Scan for the cell matching the given text and deliver its [X, Y] coordinate at center. 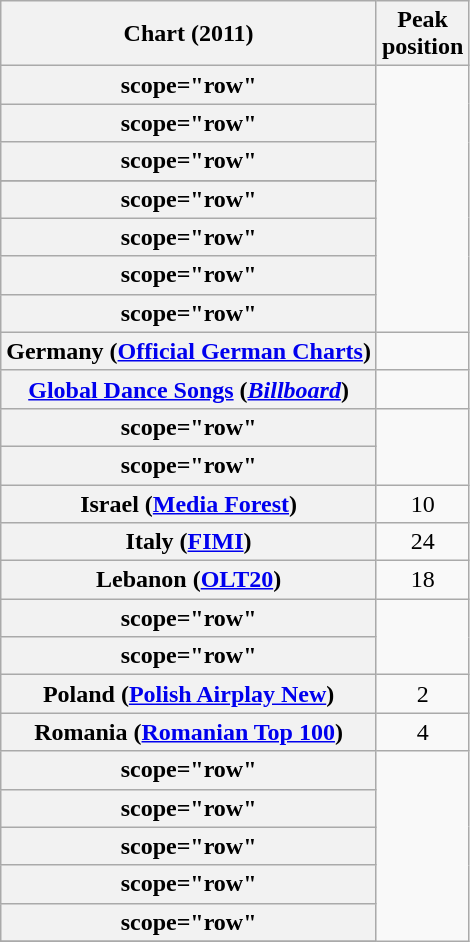
Italy (FIMI) [189, 542]
Germany (Official German Charts) [189, 351]
2 [422, 694]
24 [422, 542]
Poland (Polish Airplay New) [189, 694]
18 [422, 580]
Global Dance Songs (Billboard) [189, 389]
Lebanon (OLT20) [189, 580]
4 [422, 732]
10 [422, 503]
Israel (Media Forest) [189, 503]
Chart (2011) [189, 34]
Romania (Romanian Top 100) [189, 732]
Peakposition [422, 34]
